Extract the (x, y) coordinate from the center of the cell holding the provided text.  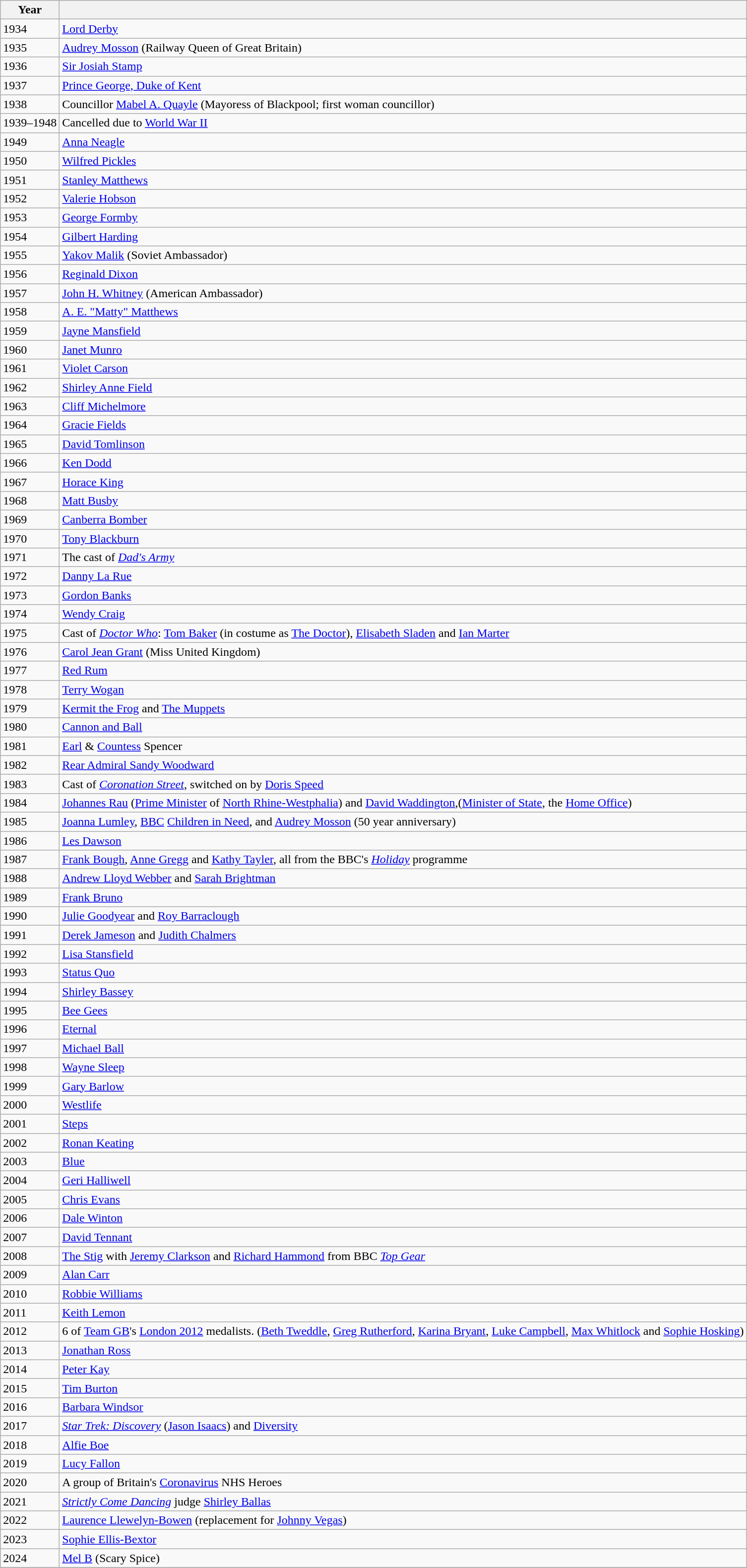
Mel B (Scary Spice) (403, 1558)
1981 (30, 746)
2021 (30, 1502)
1991 (30, 935)
1977 (30, 671)
Janet Munro (403, 350)
Cliff Michelmore (403, 406)
Robbie Williams (403, 1294)
2011 (30, 1313)
1960 (30, 350)
Tony Blackburn (403, 538)
1973 (30, 595)
Anna Neagle (403, 142)
A. E. "Matty" Matthews (403, 312)
1984 (30, 803)
1951 (30, 180)
Keith Lemon (403, 1313)
2002 (30, 1142)
Laurence Llewelyn-Bowen (replacement for Johnny Vegas) (403, 1520)
2018 (30, 1445)
Prince George, Duke of Kent (403, 85)
Wayne Sleep (403, 1067)
1998 (30, 1067)
Yakov Malik (Soviet Ambassador) (403, 255)
1958 (30, 312)
Frank Bough, Anne Gregg and Kathy Tayler, all from the BBC's Holiday programme (403, 860)
Eternal (403, 1029)
Lucy Fallon (403, 1464)
1994 (30, 992)
Rear Admiral Sandy Woodward (403, 765)
1978 (30, 690)
Kermit the Frog and The Muppets (403, 708)
2015 (30, 1388)
Red Rum (403, 671)
1956 (30, 274)
2022 (30, 1520)
Michael Ball (403, 1048)
2003 (30, 1162)
Wendy Craig (403, 614)
1963 (30, 406)
1954 (30, 237)
Year (30, 10)
2020 (30, 1483)
Gary Barlow (403, 1086)
1989 (30, 897)
2013 (30, 1350)
1937 (30, 85)
Terry Wogan (403, 690)
Audrey Mosson (Railway Queen of Great Britain) (403, 48)
Violet Carson (403, 369)
1957 (30, 293)
2019 (30, 1464)
2012 (30, 1331)
Johannes Rau (Prime Minister of North Rhine-Westphalia) and David Waddington,(Minister of State, the Home Office) (403, 803)
Wilfred Pickles (403, 161)
1936 (30, 66)
2014 (30, 1369)
Andrew Lloyd Webber and Sarah Brightman (403, 878)
John H. Whitney (American Ambassador) (403, 293)
David Tennant (403, 1237)
1953 (30, 217)
1961 (30, 369)
Lisa Stansfield (403, 954)
Shirley Anne Field (403, 387)
2023 (30, 1539)
Westlife (403, 1105)
Barbara Windsor (403, 1407)
Cast of Coronation Street, switched on by Doris Speed (403, 784)
Cancelled due to World War II (403, 123)
Status Quo (403, 973)
Chris Evans (403, 1199)
Earl & Countess Spencer (403, 746)
Ronan Keating (403, 1142)
1996 (30, 1029)
Danny La Rue (403, 576)
1974 (30, 614)
Star Trek: Discovery (Jason Isaacs) and Diversity (403, 1426)
2000 (30, 1105)
1983 (30, 784)
Sir Josiah Stamp (403, 66)
1939–1948 (30, 123)
George Formby (403, 217)
1986 (30, 841)
A group of Britain's Coronavirus NHS Heroes (403, 1483)
1969 (30, 519)
1935 (30, 48)
Sophie Ellis-Bextor (403, 1539)
1965 (30, 444)
1964 (30, 425)
2016 (30, 1407)
Valerie Hobson (403, 198)
Dale Winton (403, 1218)
1938 (30, 104)
1968 (30, 501)
2024 (30, 1558)
Stanley Matthews (403, 180)
1979 (30, 708)
1990 (30, 916)
1988 (30, 878)
Shirley Bassey (403, 992)
1934 (30, 29)
Gilbert Harding (403, 237)
1966 (30, 463)
Joanna Lumley, BBC Children in Need, and Audrey Mosson (50 year anniversary) (403, 821)
Peter Kay (403, 1369)
Carol Jean Grant (Miss United Kingdom) (403, 652)
1975 (30, 633)
2009 (30, 1275)
Alfie Boe (403, 1445)
1985 (30, 821)
2004 (30, 1181)
1976 (30, 652)
1987 (30, 860)
Tim Burton (403, 1388)
Reginald Dixon (403, 274)
Horace King (403, 482)
1972 (30, 576)
Blue (403, 1162)
1970 (30, 538)
Ken Dodd (403, 463)
Bee Gees (403, 1010)
1992 (30, 954)
The cast of Dad's Army (403, 558)
Cannon and Ball (403, 727)
Derek Jameson and Judith Chalmers (403, 935)
1952 (30, 198)
1997 (30, 1048)
Canberra Bomber (403, 519)
1950 (30, 161)
Gordon Banks (403, 595)
Julie Goodyear and Roy Barraclough (403, 916)
2017 (30, 1426)
David Tomlinson (403, 444)
Frank Bruno (403, 897)
Alan Carr (403, 1275)
1949 (30, 142)
6 of Team GB's London 2012 medalists. (Beth Tweddle, Greg Rutherford, Karina Bryant, Luke Campbell, Max Whitlock and Sophie Hosking) (403, 1331)
Lord Derby (403, 29)
2005 (30, 1199)
2008 (30, 1256)
Strictly Come Dancing judge Shirley Ballas (403, 1502)
2001 (30, 1124)
1999 (30, 1086)
1982 (30, 765)
1967 (30, 482)
1995 (30, 1010)
Jayne Mansfield (403, 331)
1955 (30, 255)
1993 (30, 973)
Gracie Fields (403, 425)
Jonathan Ross (403, 1350)
Geri Halliwell (403, 1181)
The Stig with Jeremy Clarkson and Richard Hammond from BBC Top Gear (403, 1256)
Steps (403, 1124)
2010 (30, 1294)
Cast of Doctor Who: Tom Baker (in costume as The Doctor), Elisabeth Sladen and Ian Marter (403, 633)
2007 (30, 1237)
1980 (30, 727)
Les Dawson (403, 841)
1971 (30, 558)
1962 (30, 387)
Councillor Mabel A. Quayle (Mayoress of Blackpool; first woman councillor) (403, 104)
2006 (30, 1218)
Matt Busby (403, 501)
1959 (30, 331)
